Output the [X, Y] coordinate of the center of the cell containing the given text.  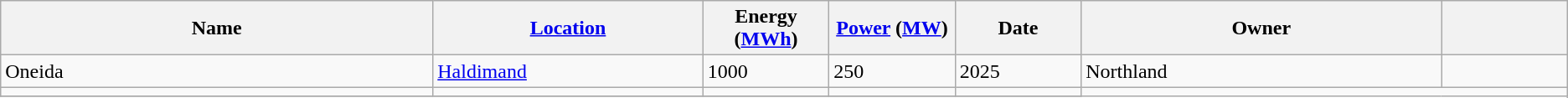
Location [568, 28]
Northland [1261, 71]
Haldimand [568, 71]
1000 [766, 71]
Oneida [217, 71]
Energy (MWh) [766, 28]
2025 [1018, 71]
250 [892, 71]
Power (MW) [892, 28]
Owner [1261, 28]
Date [1018, 28]
Name [217, 28]
